From the cell containing the given text, extract its center point as (x, y) coordinate. 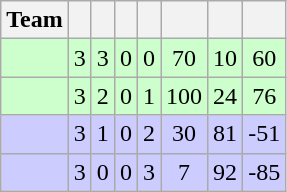
-85 (264, 172)
92 (226, 172)
70 (184, 58)
24 (226, 96)
7 (184, 172)
Team (35, 20)
10 (226, 58)
30 (184, 134)
76 (264, 96)
81 (226, 134)
60 (264, 58)
100 (184, 96)
-51 (264, 134)
